Return the (x, y) coordinate for the center point of the cell that contains the specified text.  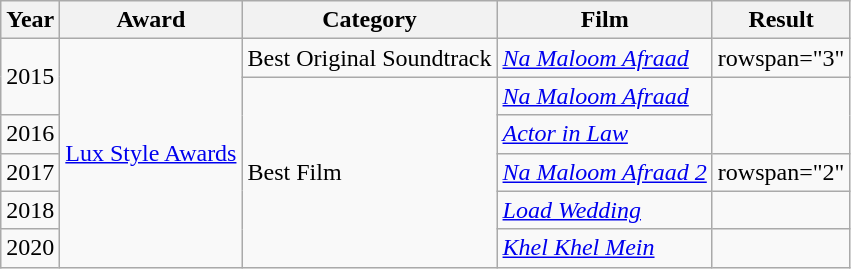
2020 (30, 248)
2018 (30, 210)
Khel Khel Mein (604, 248)
rowspan="2" (781, 172)
2017 (30, 172)
Best Original Soundtrack (370, 58)
Actor in Law (604, 134)
Na Maloom Afraad 2 (604, 172)
2015 (30, 77)
Result (781, 20)
Year (30, 20)
Load Wedding (604, 210)
Award (151, 20)
rowspan="3" (781, 58)
Category (370, 20)
2016 (30, 134)
Best Film (370, 172)
Lux Style Awards (151, 153)
Film (604, 20)
